For the text-containing cell, return its midpoint in [x, y] coordinate format. 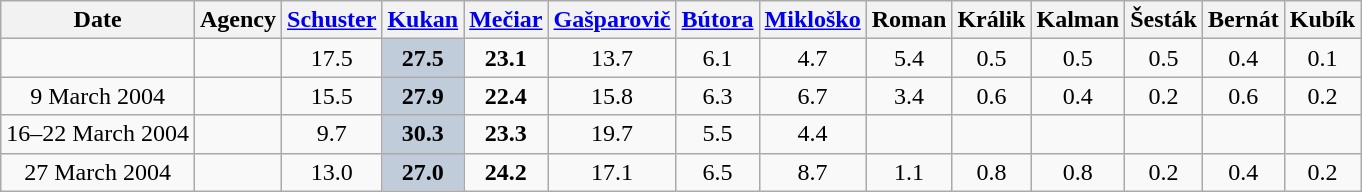
22.4 [506, 96]
Roman [909, 20]
5.4 [909, 58]
27.5 [423, 58]
4.7 [812, 58]
27.0 [423, 172]
Agency [238, 20]
Bútora [718, 20]
17.1 [612, 172]
Kubík [1322, 20]
27.9 [423, 96]
6.1 [718, 58]
16–22 March 2004 [98, 134]
0.1 [1322, 58]
3.4 [909, 96]
6.3 [718, 96]
Gašparovič [612, 20]
15.5 [332, 96]
19.7 [612, 134]
5.5 [718, 134]
1.1 [909, 172]
4.4 [812, 134]
Kukan [423, 20]
Králik [992, 20]
23.1 [506, 58]
9.7 [332, 134]
Mečiar [506, 20]
17.5 [332, 58]
Schuster [332, 20]
Šesták [1164, 20]
6.5 [718, 172]
Bernát [1243, 20]
Mikloško [812, 20]
13.0 [332, 172]
15.8 [612, 96]
Kalman [1078, 20]
24.2 [506, 172]
8.7 [812, 172]
13.7 [612, 58]
27 March 2004 [98, 172]
9 March 2004 [98, 96]
Date [98, 20]
23.3 [506, 134]
6.7 [812, 96]
30.3 [423, 134]
